From the cell containing the given text, extract its center point as (x, y) coordinate. 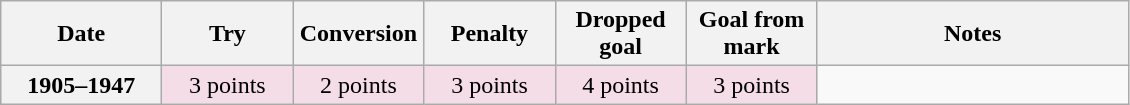
2 points (358, 85)
Notes (972, 34)
Penalty (490, 34)
Goal from mark (752, 34)
1905–1947 (82, 85)
Try (228, 34)
Date (82, 34)
Conversion (358, 34)
4 points (620, 85)
Dropped goal (620, 34)
